Capture the cell that displays the provided text and extract its [x, y] central coordinate. 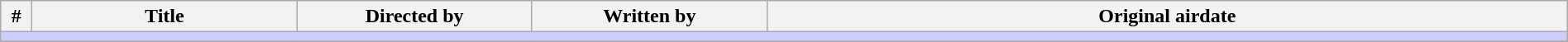
# [17, 16]
Written by [649, 16]
Original airdate [1167, 16]
Title [165, 16]
Directed by [414, 16]
